Identify which cell holds the provided text, then report its [X, Y] central coordinate. 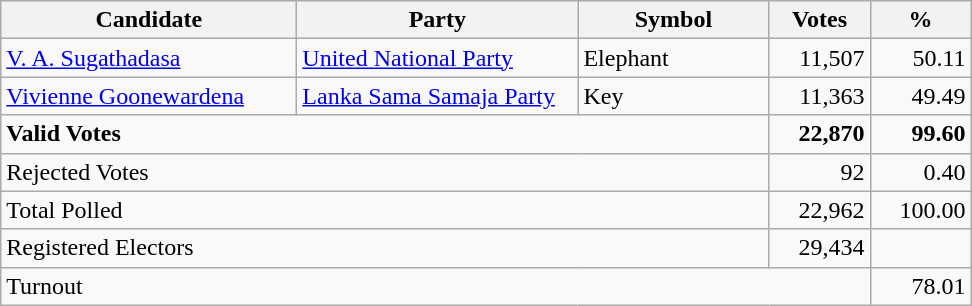
V. A. Sugathadasa [149, 58]
0.40 [920, 172]
11,363 [820, 96]
Registered Electors [385, 248]
Candidate [149, 20]
22,870 [820, 134]
Elephant [674, 58]
Rejected Votes [385, 172]
100.00 [920, 210]
78.01 [920, 286]
50.11 [920, 58]
United National Party [438, 58]
Turnout [436, 286]
Votes [820, 20]
92 [820, 172]
Key [674, 96]
49.49 [920, 96]
Valid Votes [385, 134]
% [920, 20]
22,962 [820, 210]
Vivienne Goonewardena [149, 96]
29,434 [820, 248]
Party [438, 20]
11,507 [820, 58]
Symbol [674, 20]
Total Polled [385, 210]
Lanka Sama Samaja Party [438, 96]
99.60 [920, 134]
